Extract the [x, y] coordinate from the center of the cell holding the provided text.  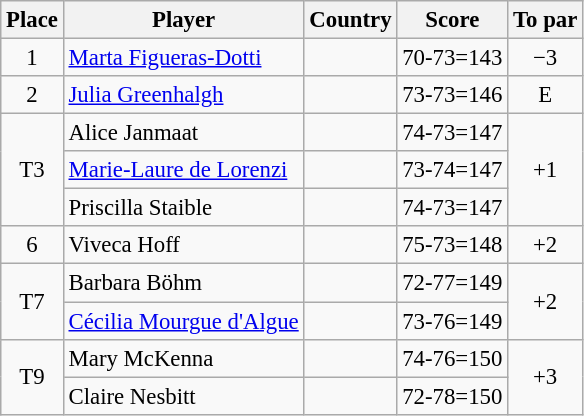
73-76=149 [452, 321]
Viveca Hoff [184, 245]
Cécilia Mourgue d'Algue [184, 321]
To par [546, 20]
Place [32, 20]
Julia Greenhalgh [184, 95]
73-74=147 [452, 170]
2 [32, 95]
70-73=143 [452, 58]
Mary McKenna [184, 358]
75-73=148 [452, 245]
Barbara Böhm [184, 283]
+3 [546, 376]
T7 [32, 302]
Country [350, 20]
72-77=149 [452, 283]
6 [32, 245]
Claire Nesbitt [184, 396]
74-76=150 [452, 358]
Score [452, 20]
Marie-Laure de Lorenzi [184, 170]
Player [184, 20]
E [546, 95]
Alice Janmaat [184, 133]
T9 [32, 376]
Priscilla Staible [184, 208]
Marta Figueras-Dotti [184, 58]
T3 [32, 170]
73-73=146 [452, 95]
1 [32, 58]
−3 [546, 58]
72-78=150 [452, 396]
+1 [546, 170]
